Find where the given text appears and provide that cell's center as (X, Y) coordinate. 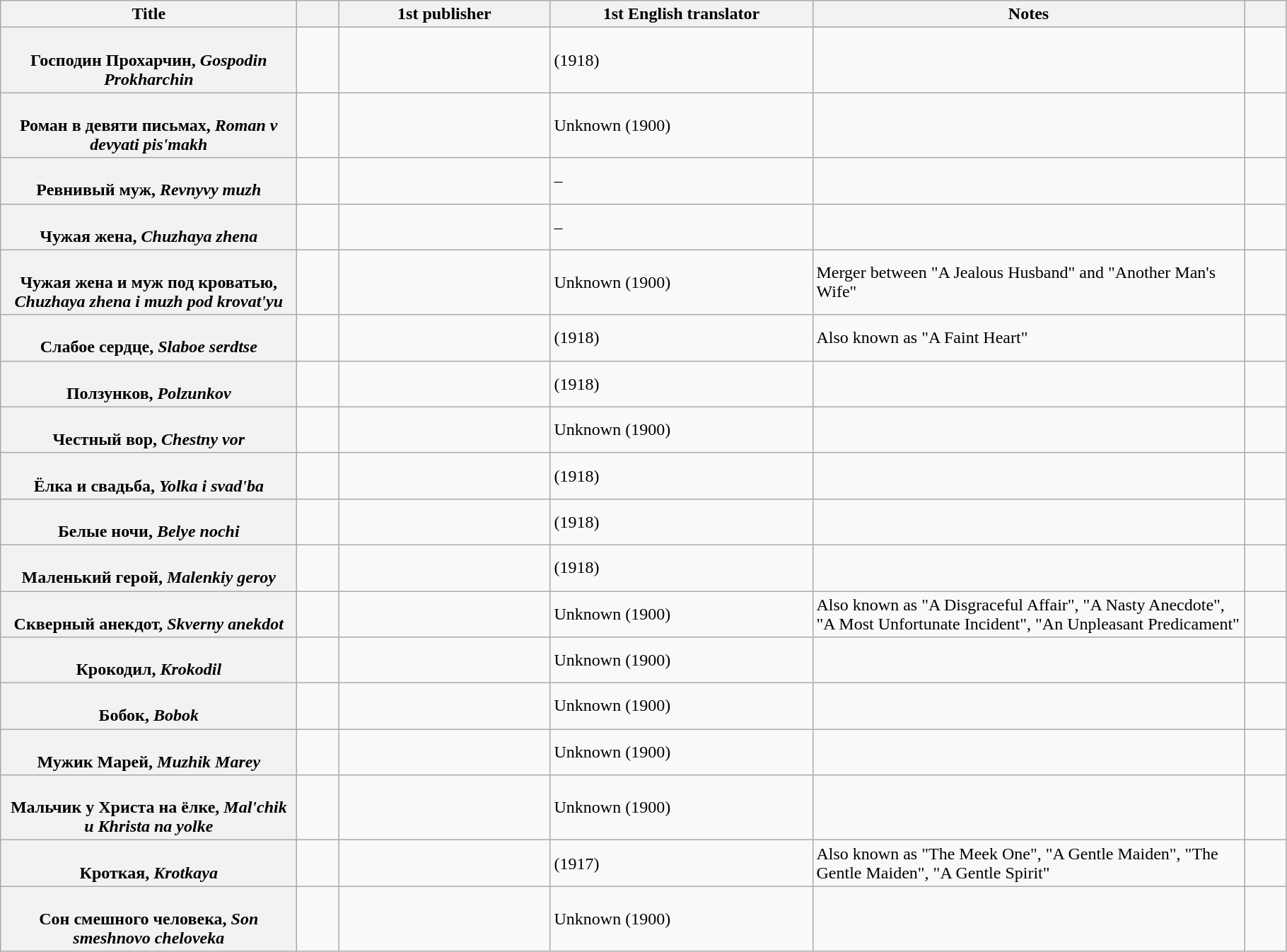
Чужая жена и муж под кроватью,Chuzhaya zhena i muzh pod krovat'yu (148, 282)
Слабое сердце, Slaboe serdtse (148, 338)
Кроткая, Krotkaya (148, 863)
Маленький герой, Malenkiy geroy (148, 567)
1st English translator (682, 14)
Честный вор, Chestny vor (148, 430)
Merger between "A Jealous Husband" and "Another Man's Wife" (1028, 282)
1st publisher (444, 14)
Мужик Марей, Muzhik Marey (148, 753)
Сон смешного человека, Son smeshnovo cheloveka (148, 919)
Господин Прохарчин, Gospodin Prokharchin (148, 60)
(1917) (682, 863)
Ёлка и свадьба, Yolka i svad'ba (148, 475)
Ползунков, Polzunkov (148, 383)
Роман в девяти письмах, Roman v devyati pis'makh (148, 125)
Also known as "A Faint Heart" (1028, 338)
Чужая жена, Chuzhaya zhena (148, 226)
Notes (1028, 14)
Крокодил, Krokodil (148, 661)
Скверный анекдот, Skverny anekdot (148, 614)
Also known as "The Meek One", "A Gentle Maiden", "The Gentle Maiden", "A Gentle Spirit" (1028, 863)
Also known as "A Disgraceful Affair", "A Nasty Anecdote", "A Most Unfortunate Incident", "An Unpleasant Predicament" (1028, 614)
Ревнивый муж, Revnyvy muzh (148, 181)
Белые ночи, Belye nochi (148, 522)
Мальчик у Христа на ёлке, Mal'chik u Khrista na yolke (148, 808)
Title (148, 14)
Бобок, Bobok (148, 706)
